Detect which cell encompasses the target text, then output its [x, y] center coordinate. 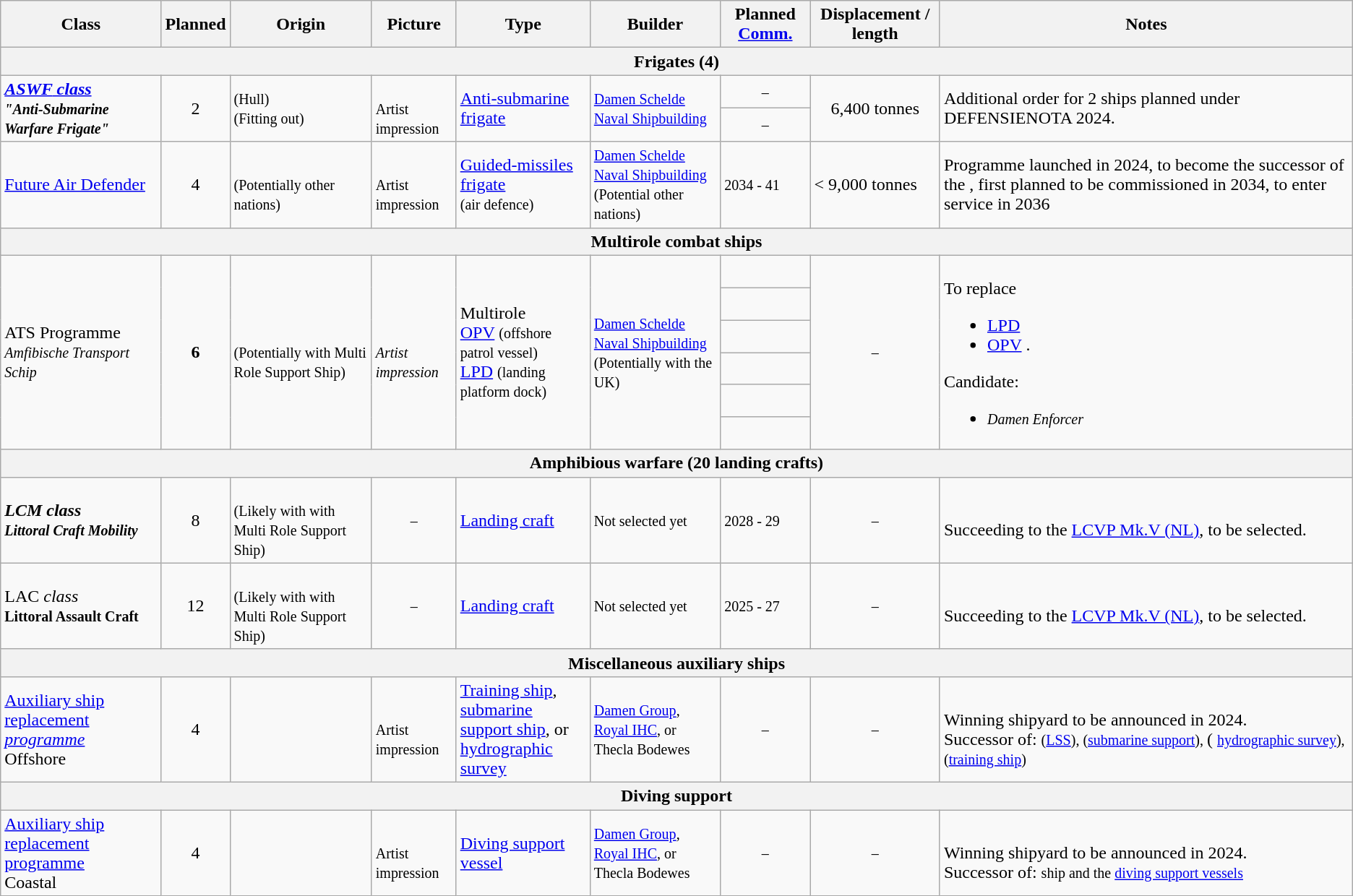
Frigates (4) [676, 61]
Type [523, 25]
Diving support vessel [523, 853]
Notes [1146, 25]
MultiroleOPV (offshore patrol vessel)LPD (landing platform dock) [523, 353]
Diving support [676, 796]
Winning shipyard to be announced in 2024.Successor of: (LSS), (submarine support), ( hydrographic survey), (training ship) [1146, 729]
Damen Schelde Naval Shipbuilding [655, 108]
Winning shipyard to be announced in 2024.Successor of: ship and the diving support vessels [1146, 853]
Class [81, 25]
Guided-missiles frigate(air defence) [523, 185]
12 [195, 606]
Additional order for 2 ships planned under DEFENSIENOTA 2024. [1146, 108]
Damen Schelde Naval Shipbuilding(Potential other nations) [655, 185]
(Hull) (Fitting out) [301, 108]
Picture [413, 25]
Anti-submarine frigate [523, 108]
(Potentially other nations) [301, 185]
Planned Comm. [765, 25]
8 [195, 520]
Programme launched in 2024, to become the successor of the , first planned to be commissioned in 2034, to enter service in 2036 [1146, 185]
Builder [655, 25]
Origin [301, 25]
Amphibious warfare (20 landing crafts) [676, 463]
ATS ProgrammeAmfibische Transport Schip [81, 353]
6 [195, 353]
Damen Schelde Naval Shipbuilding(Potentially with the UK) [655, 353]
Planned [195, 25]
2034 - 41 [765, 185]
ASWF class"Anti-Submarine Warfare Frigate" [81, 108]
Auxiliary ship replacement programmeOffshore [81, 729]
< 9,000 tonnes [875, 185]
LAC classLittoral Assault Craft [81, 606]
Future Air Defender [81, 185]
2 [195, 108]
2028 - 29 [765, 520]
2025 - 27 [765, 606]
Multirole combat ships [676, 241]
(Potentially with Multi Role Support Ship) [301, 353]
6,400 tonnes [875, 108]
Training ship,submarine support ship, orhydrographic survey [523, 729]
LCM classLittoral Craft Mobility [81, 520]
Displacement / length [875, 25]
Miscellaneous auxiliary ships [676, 663]
Auxiliary ship replacement programmeCoastal [81, 853]
To replaceLPD OPV .Candidate:Damen Enforcer [1146, 353]
